Detect which cell encompasses the target text, then output its (x, y) center coordinate. 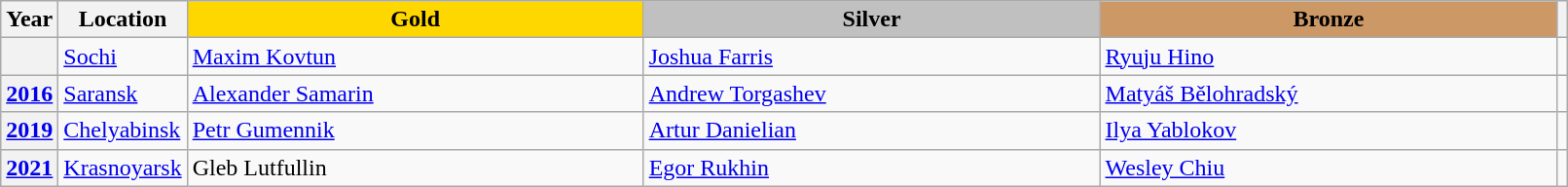
Maxim Kovtun (415, 56)
Ryuju Hino (1329, 56)
Joshua Farris (872, 56)
Gleb Lutfullin (415, 168)
Bronze (1329, 19)
Egor Rukhin (872, 168)
Artur Danielian (872, 131)
Andrew Torgashev (872, 93)
Alexander Samarin (415, 93)
Ilya Yablokov (1329, 131)
Krasnoyarsk (123, 168)
Saransk (123, 93)
Sochi (123, 56)
Petr Gumennik (415, 131)
2021 (29, 168)
2016 (29, 93)
Wesley Chiu (1329, 168)
Location (123, 19)
Year (29, 19)
Chelyabinsk (123, 131)
2019 (29, 131)
Matyáš Bělohradský (1329, 93)
Gold (415, 19)
Silver (872, 19)
